Locate the cell with the specified text and output its [x, y] center coordinate. 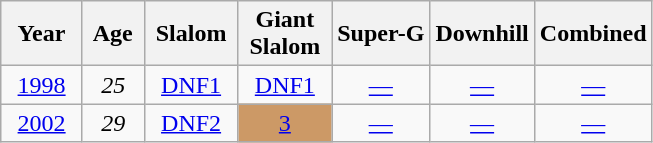
25 [113, 85]
Combined [593, 34]
DNF2 [191, 123]
1998 [42, 85]
Giant Slalom [285, 34]
2002 [42, 123]
Slalom [191, 34]
Age [113, 34]
29 [113, 123]
Downhill [482, 34]
3 [285, 123]
Super-G [381, 34]
Year [42, 34]
